Output the [X, Y] coordinate of the center of the cell containing the given text.  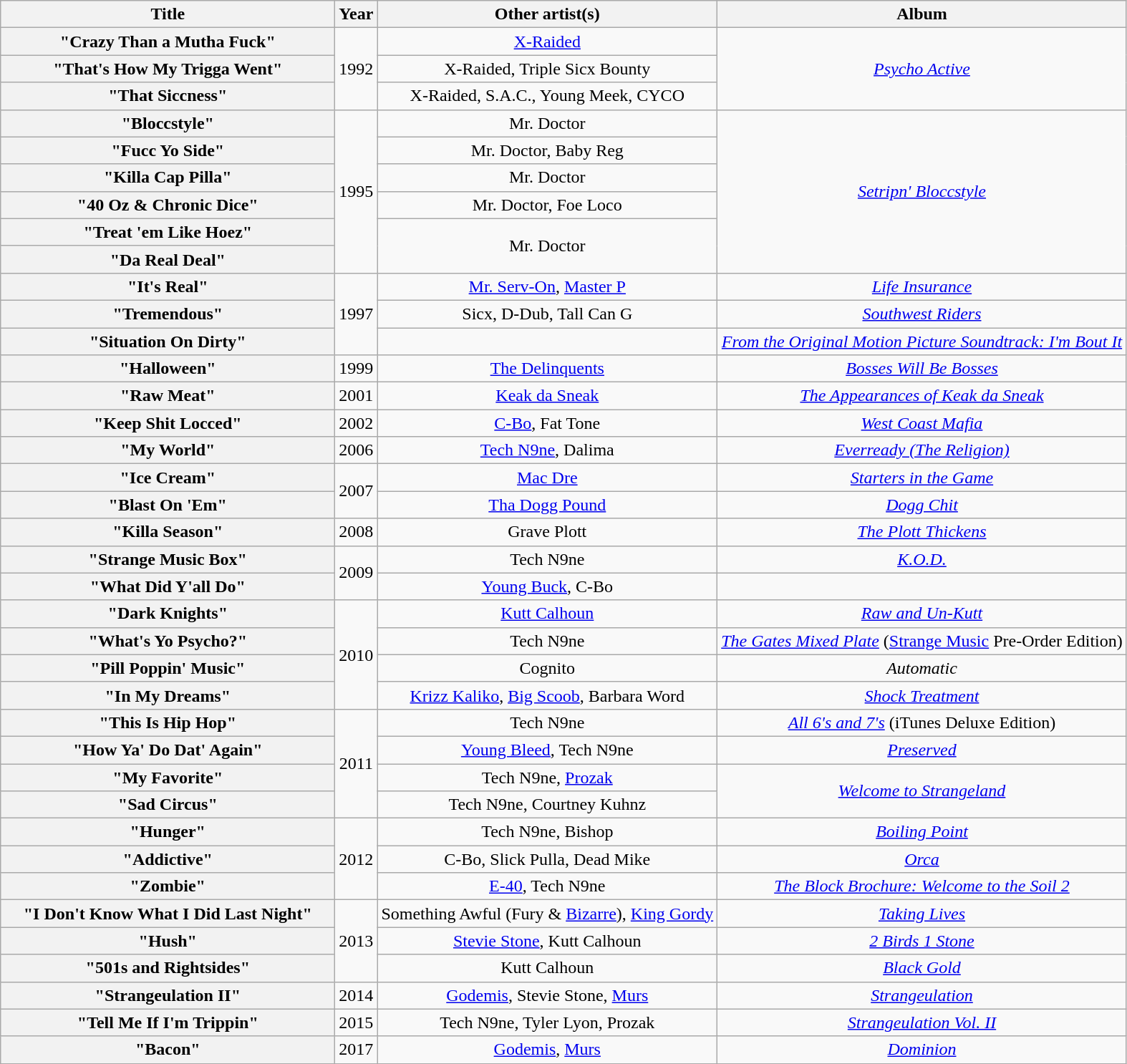
"Crazy Than a Mutha Fuck" [168, 42]
"Killa Cap Pilla" [168, 178]
Dogg Chit [922, 505]
Grave Plott [547, 532]
1997 [357, 314]
2007 [357, 491]
2014 [357, 995]
X-Raided, Triple Sicx Bounty [547, 69]
West Coast Mafia [922, 423]
E-40, Tech N9ne [547, 886]
2017 [357, 1050]
Stevie Stone, Kutt Calhoun [547, 941]
2008 [357, 532]
Automatic [922, 668]
Krizz Kaliko, Big Scoob, Barbara Word [547, 695]
"That Siccness" [168, 96]
"In My Dreams" [168, 695]
"Raw Meat" [168, 396]
Orca [922, 859]
"This Is Hip Hop" [168, 722]
Mr. Serv-On, Master P [547, 286]
"What's Yo Psycho?" [168, 641]
The Block Brochure: Welcome to the Soil 2 [922, 886]
Mac Dre [547, 478]
"Killa Season" [168, 532]
"I Don't Know What I Did Last Night" [168, 914]
"Zombie" [168, 886]
"Strangeulation II" [168, 995]
2 Birds 1 Stone [922, 941]
K.O.D. [922, 559]
"What Did Y'all Do" [168, 586]
Godemis, Stevie Stone, Murs [547, 995]
Black Gold [922, 968]
2015 [357, 1022]
"Pill Poppin' Music" [168, 668]
2002 [357, 423]
Shock Treatment [922, 695]
1999 [357, 369]
Psycho Active [922, 69]
"It's Real" [168, 286]
"Ice Cream" [168, 478]
Cognito [547, 668]
"Bacon" [168, 1050]
"How Ya' Do Dat' Again" [168, 750]
Tech N9ne, Tyler Lyon, Prozak [547, 1022]
"Blast On 'Em" [168, 505]
"40 Oz & Chronic Dice" [168, 205]
C-Bo, Fat Tone [547, 423]
"Tremendous" [168, 314]
"Tell Me If I'm Trippin" [168, 1022]
1992 [357, 69]
"Sad Circus" [168, 805]
Raw and Un-Kutt [922, 614]
"Treat 'em Like Hoez" [168, 232]
Starters in the Game [922, 478]
"Addictive" [168, 859]
"Situation On Dirty" [168, 342]
Sicx, D-Dub, Tall Can G [547, 314]
"That's How My Trigga Went" [168, 69]
1995 [357, 191]
"My Favorite" [168, 777]
Bosses Will Be Bosses [922, 369]
Everready (The Religion) [922, 450]
The Delinquents [547, 369]
Other artist(s) [547, 14]
C-Bo, Slick Pulla, Dead Mike [547, 859]
X-Raided [547, 42]
"Hunger" [168, 832]
2006 [357, 450]
Boiling Point [922, 832]
Strangeulation [922, 995]
"Dark Knights" [168, 614]
All 6's and 7's (iTunes Deluxe Edition) [922, 722]
2011 [357, 763]
2009 [357, 573]
Tech N9ne, Bishop [547, 832]
2012 [357, 859]
Tha Dogg Pound [547, 505]
"Bloccstyle" [168, 123]
The Gates Mixed Plate (Strange Music Pre-Order Edition) [922, 641]
Taking Lives [922, 914]
Dominion [922, 1050]
"501s and Rightsides" [168, 968]
Young Bleed, Tech N9ne [547, 750]
Tech N9ne, Prozak [547, 777]
Welcome to Strangeland [922, 790]
Southwest Riders [922, 314]
Preserved [922, 750]
Title [168, 14]
"Hush" [168, 941]
"Keep Shit Locced" [168, 423]
Life Insurance [922, 286]
2013 [357, 941]
Setripn' Bloccstyle [922, 191]
Godemis, Murs [547, 1050]
"Fucc Yo Side" [168, 150]
Album [922, 14]
"My World" [168, 450]
From the Original Motion Picture Soundtrack: I'm Bout It [922, 342]
Young Buck, C-Bo [547, 586]
Year [357, 14]
"Strange Music Box" [168, 559]
2001 [357, 396]
Tech N9ne, Dalima [547, 450]
Tech N9ne, Courtney Kuhnz [547, 805]
The Plott Thickens [922, 532]
"Da Real Deal" [168, 259]
2010 [357, 654]
X-Raided, S.A.C., Young Meek, CYCO [547, 96]
Something Awful (Fury & Bizarre), King Gordy [547, 914]
Mr. Doctor, Baby Reg [547, 150]
Mr. Doctor, Foe Loco [547, 205]
Keak da Sneak [547, 396]
Strangeulation Vol. II [922, 1022]
The Appearances of Keak da Sneak [922, 396]
"Halloween" [168, 369]
